Detect which cell encompasses the target text, then output its [X, Y] center coordinate. 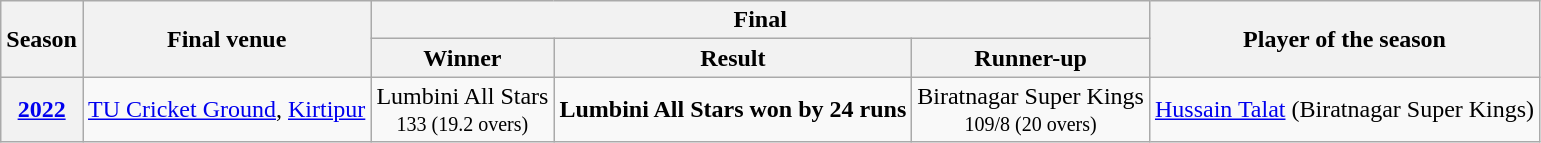
Final [760, 20]
Winner [462, 58]
2022 [42, 110]
Final venue [226, 39]
Player of the season [1344, 39]
Biratnagar Super Kings109/8 (20 overs) [1031, 110]
Hussain Talat (Biratnagar Super Kings) [1344, 110]
Season [42, 39]
TU Cricket Ground, Kirtipur [226, 110]
Lumbini All Stars won by 24 runs [733, 110]
Lumbini All Stars133 (19.2 overs) [462, 110]
Result [733, 58]
Runner-up [1031, 58]
